Capture the cell that displays the provided text and extract its (x, y) central coordinate. 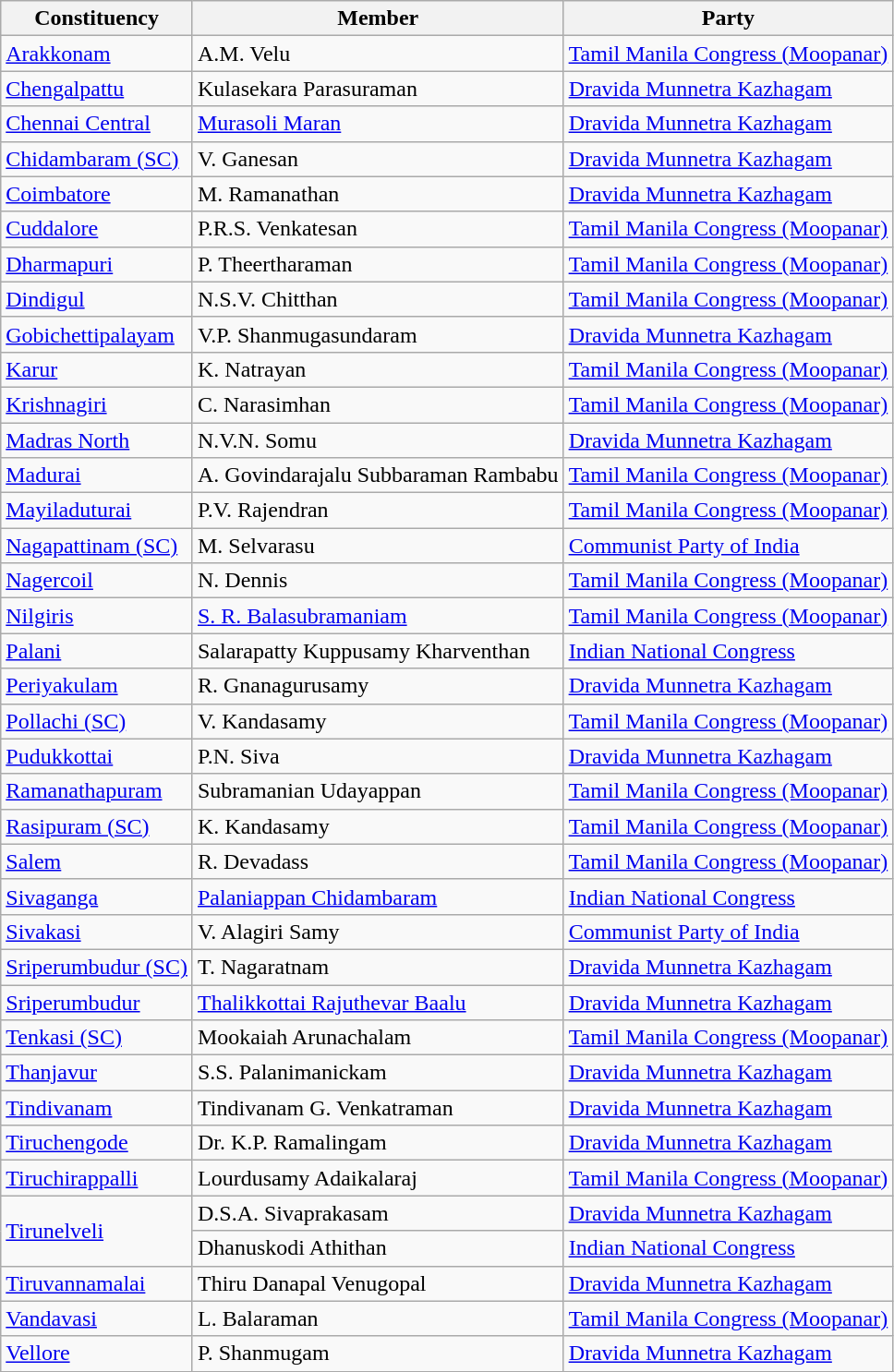
Chennai Central (97, 124)
P.N. Siva (378, 756)
Gobichettipalayam (97, 334)
Tindivanam (97, 1108)
Tirunelveli (97, 1231)
Cuddalore (97, 229)
K. Natrayan (378, 369)
Nagapattinam (SC) (97, 546)
M. Ramanathan (378, 194)
Chengalpattu (97, 89)
Pollachi (SC) (97, 721)
Member (378, 18)
Lourdusamy Adaikalaraj (378, 1178)
P. Shanmugam (378, 1354)
Thiru Danapal Venugopal (378, 1283)
Pudukkottai (97, 756)
Mayiladuturai (97, 511)
Subramanian Udayappan (378, 791)
Sriperumbudur (SC) (97, 967)
L. Balaraman (378, 1318)
Dindigul (97, 299)
A. Govindarajalu Subbaraman Rambabu (378, 475)
D.S.A. Sivaprakasam (378, 1213)
Karur (97, 369)
N.V.N. Somu (378, 440)
Nagercoil (97, 581)
Sivaganga (97, 897)
V. Kandasamy (378, 721)
Murasoli Maran (378, 124)
P. Theertharaman (378, 264)
P.R.S. Venkatesan (378, 229)
Tiruvannamalai (97, 1283)
Rasipuram (SC) (97, 826)
Thanjavur (97, 1073)
P.V. Rajendran (378, 511)
N.S.V. Chitthan (378, 299)
A.M. Velu (378, 54)
Salem (97, 861)
R. Gnanagurusamy (378, 686)
Arakkonam (97, 54)
Tenkasi (SC) (97, 1038)
Salarapatty Kuppusamy Kharventhan (378, 651)
N. Dennis (378, 581)
S.S. Palanimanickam (378, 1073)
M. Selvarasu (378, 546)
Palani (97, 651)
Kulasekara Parasuraman (378, 89)
Madurai (97, 475)
Dhanuskodi Athithan (378, 1248)
Dr. K.P. Ramalingam (378, 1143)
Sivakasi (97, 932)
T. Nagaratnam (378, 967)
K. Kandasamy (378, 826)
S. R. Balasubramaniam (378, 616)
Mookaiah Arunachalam (378, 1038)
R. Devadass (378, 861)
Sriperumbudur (97, 1002)
C. Narasimhan (378, 404)
V. Ganesan (378, 159)
V. Alagiri Samy (378, 932)
Thalikkottai Rajuthevar Baalu (378, 1002)
Tiruchirappalli (97, 1178)
Nilgiris (97, 616)
Madras North (97, 440)
Dharmapuri (97, 264)
Constituency (97, 18)
Party (728, 18)
Periyakulam (97, 686)
Krishnagiri (97, 404)
Vellore (97, 1354)
Tiruchengode (97, 1143)
V.P. Shanmugasundaram (378, 334)
Palaniappan Chidambaram (378, 897)
Tindivanam G. Venkatraman (378, 1108)
Chidambaram (SC) (97, 159)
Coimbatore (97, 194)
Vandavasi (97, 1318)
Ramanathapuram (97, 791)
